Return [X, Y] of the center of cell containing provided text 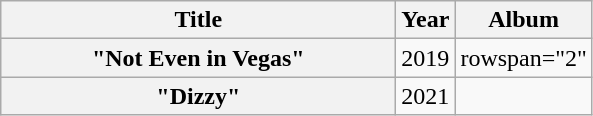
Album [524, 20]
Title [198, 20]
"Not Even in Vegas" [198, 58]
"Dizzy" [198, 96]
2021 [426, 96]
Year [426, 20]
rowspan="2" [524, 58]
2019 [426, 58]
